Output the [x, y] coordinate of the center of the cell containing the given text.  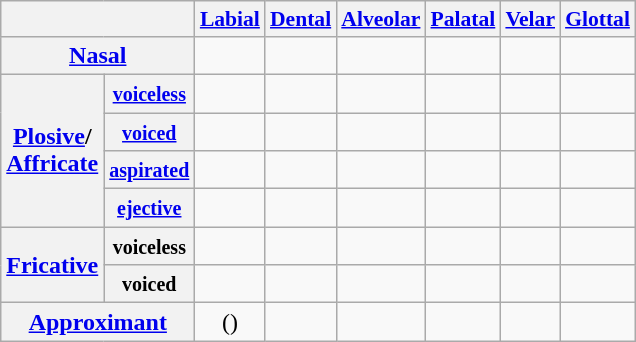
Nasal [98, 55]
() [230, 322]
Alveolar [380, 19]
Labial [230, 19]
Plosive/Affricate [52, 150]
Glottal [598, 19]
Velar [530, 19]
Dental [300, 19]
Palatal [462, 19]
ejective [150, 208]
Approximant [98, 322]
Fricative [52, 265]
aspirated [150, 170]
